Identify which cell holds the provided text, then report its (x, y) central coordinate. 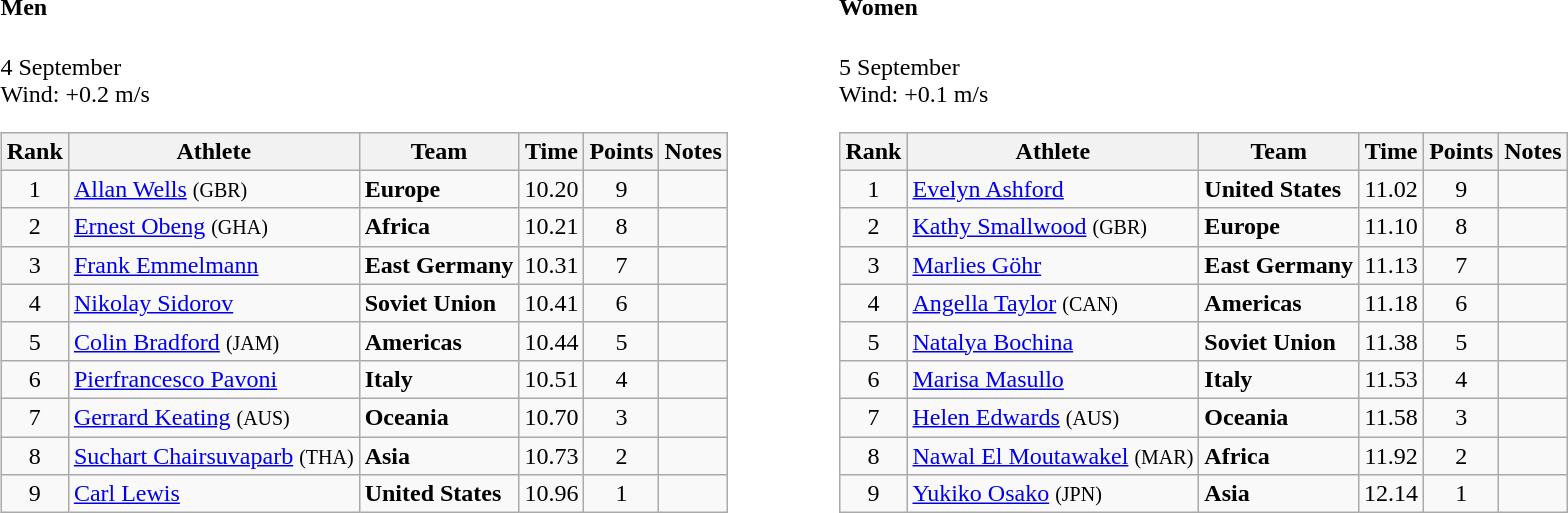
Carl Lewis (214, 494)
11.02 (1392, 189)
11.92 (1392, 456)
11.18 (1392, 303)
Marisa Masullo (1053, 379)
Nawal El Moutawakel (MAR) (1053, 456)
Natalya Bochina (1053, 341)
11.38 (1392, 341)
Gerrard Keating (AUS) (214, 417)
Yukiko Osako (JPN) (1053, 494)
11.13 (1392, 265)
11.10 (1392, 227)
10.70 (552, 417)
Angella Taylor (CAN) (1053, 303)
11.53 (1392, 379)
10.44 (552, 341)
Ernest Obeng (GHA) (214, 227)
10.73 (552, 456)
Allan Wells (GBR) (214, 189)
Evelyn Ashford (1053, 189)
Pierfrancesco Pavoni (214, 379)
10.20 (552, 189)
10.41 (552, 303)
Frank Emmelmann (214, 265)
12.14 (1392, 494)
11.58 (1392, 417)
Colin Bradford (JAM) (214, 341)
10.31 (552, 265)
10.96 (552, 494)
10.51 (552, 379)
10.21 (552, 227)
Nikolay Sidorov (214, 303)
Suchart Chairsuvaparb (THA) (214, 456)
Marlies Göhr (1053, 265)
Kathy Smallwood (GBR) (1053, 227)
Helen Edwards (AUS) (1053, 417)
